From the cell containing the given text, extract its center point as (x, y) coordinate. 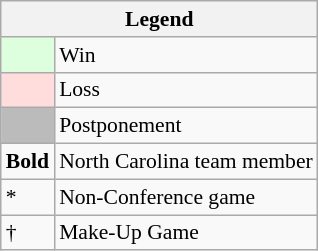
* (28, 197)
Make-Up Game (186, 233)
Legend (160, 19)
† (28, 233)
Loss (186, 90)
Bold (28, 162)
Postponement (186, 126)
Non-Conference game (186, 197)
North Carolina team member (186, 162)
Win (186, 55)
